Output the [x, y] coordinate of the center of the cell containing the given text.  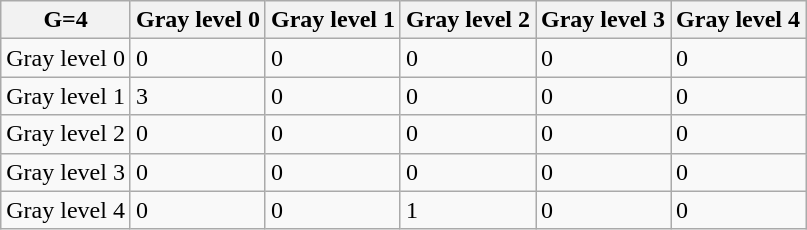
3 [198, 96]
G=4 [66, 20]
1 [468, 210]
